Provide the (X, Y) coordinate of the cell's center where the given text is located.  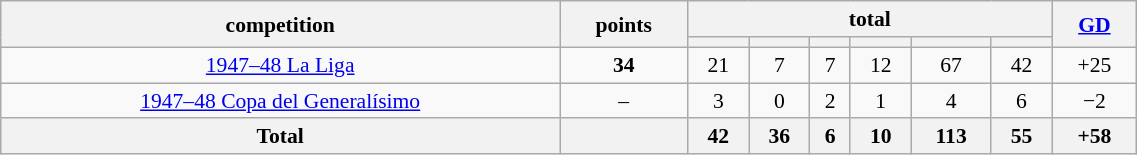
36 (780, 136)
0 (780, 101)
34 (624, 65)
55 (1022, 136)
1 (880, 101)
– (624, 101)
GD (1094, 24)
4 (951, 101)
10 (880, 136)
67 (951, 65)
+25 (1094, 65)
12 (880, 65)
Total (280, 136)
113 (951, 136)
21 (718, 65)
+58 (1094, 136)
1947–48 Copa del Generalísimo (280, 101)
competition (280, 24)
3 (718, 101)
points (624, 24)
total (870, 19)
1947–48 La Liga (280, 65)
−2 (1094, 101)
2 (830, 101)
